Provide the (x, y) coordinate of the cell's center where the given text is located.  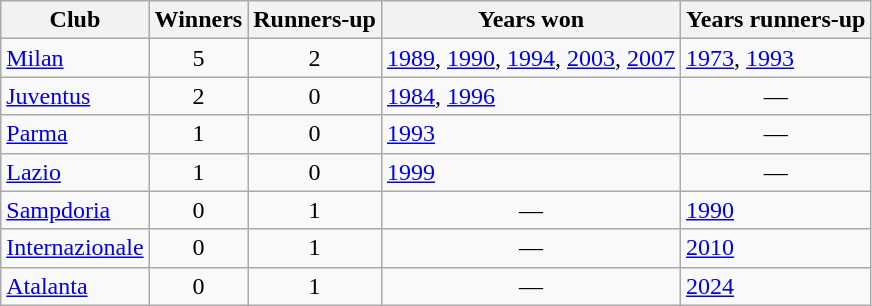
Sampdoria (75, 210)
1993 (530, 134)
1999 (530, 172)
2010 (776, 248)
1989, 1990, 1994, 2003, 2007 (530, 58)
Club (75, 20)
Runners-up (315, 20)
1984, 1996 (530, 96)
Atalanta (75, 286)
Juventus (75, 96)
2024 (776, 286)
Winners (198, 20)
1990 (776, 210)
5 (198, 58)
Years runners-up (776, 20)
Parma (75, 134)
Lazio (75, 172)
Milan (75, 58)
1973, 1993 (776, 58)
Internazionale (75, 248)
Years won (530, 20)
